Provide the [x, y] coordinate of the cell's center where the given text is located.  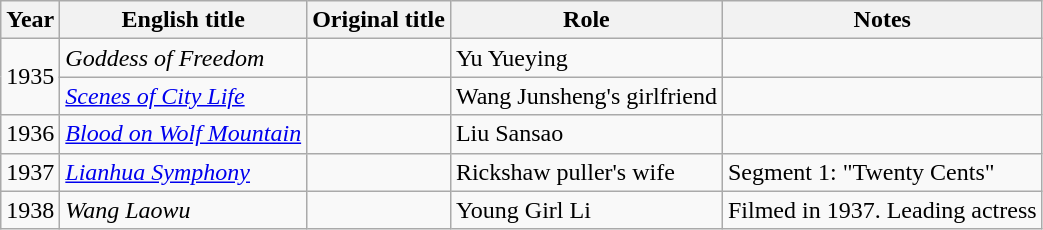
Segment 1: "Twenty Cents" [882, 172]
Rickshaw puller's wife [586, 172]
Blood on Wolf Mountain [184, 134]
English title [184, 20]
Original title [379, 20]
Scenes of City Life [184, 96]
Young Girl Li [586, 210]
Notes [882, 20]
Yu Yueying [586, 58]
1935 [30, 77]
Filmed in 1937. Leading actress [882, 210]
Goddess of Freedom [184, 58]
Wang Laowu [184, 210]
Role [586, 20]
1936 [30, 134]
Year [30, 20]
Liu Sansao [586, 134]
Lianhua Symphony [184, 172]
Wang Junsheng's girlfriend [586, 96]
1937 [30, 172]
1938 [30, 210]
